Locate the cell with the specified text and output its (x, y) center coordinate. 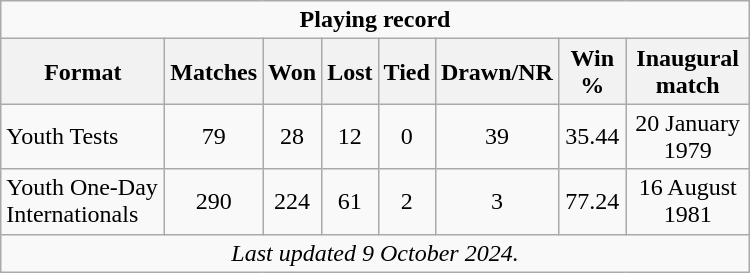
Youth One-Day Internationals (83, 202)
Format (83, 72)
39 (496, 136)
Won (292, 72)
Last updated 9 October 2024. (375, 253)
Playing record (375, 20)
Drawn/NR (496, 72)
20 January 1979 (688, 136)
Lost (350, 72)
Youth Tests (83, 136)
28 (292, 136)
Matches (214, 72)
79 (214, 136)
77.24 (592, 202)
Tied (406, 72)
61 (350, 202)
3 (496, 202)
0 (406, 136)
Win % (592, 72)
290 (214, 202)
Inaugural match (688, 72)
35.44 (592, 136)
16 August 1981 (688, 202)
12 (350, 136)
224 (292, 202)
2 (406, 202)
